Capture the cell that displays the provided text and extract its [x, y] central coordinate. 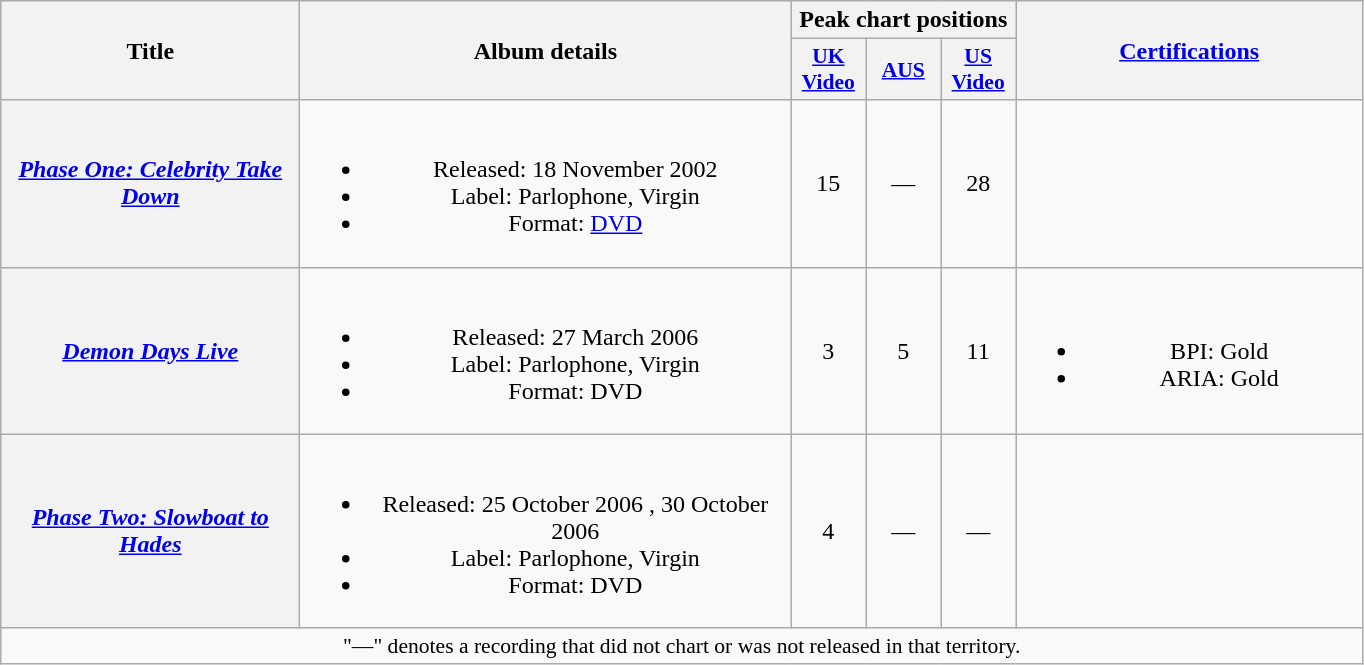
15 [828, 184]
Released: 27 March 2006 Label: Parlophone, VirginFormat: DVD [546, 350]
Album details [546, 50]
4 [828, 531]
3 [828, 350]
Phase One: Celebrity Take Down [150, 184]
"—" denotes a recording that did not chart or was not released in that territory. [682, 646]
AUS [904, 70]
Certifications [1190, 50]
Title [150, 50]
Phase Two: Slowboat to Hades [150, 531]
Released: 25 October 2006 , 30 October 2006 Label: Parlophone, VirginFormat: DVD [546, 531]
5 [904, 350]
11 [978, 350]
Demon Days Live [150, 350]
Peak chart positions [904, 20]
Released: 18 November 2002 Label: Parlophone, VirginFormat: DVD [546, 184]
28 [978, 184]
BPI: GoldARIA: Gold [1190, 350]
UKVideo [828, 70]
USVideo [978, 70]
